Find where the given text appears and provide that cell's center as (X, Y) coordinate. 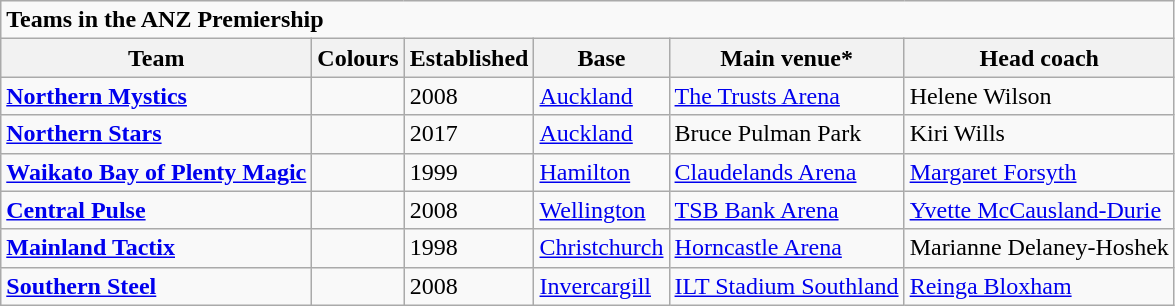
Teams in the ANZ Premiership (588, 20)
1999 (469, 172)
Mainland Tactix (156, 248)
Northern Mystics (156, 96)
Horncastle Arena (786, 248)
Northern Stars (156, 134)
Central Pulse (156, 210)
ILT Stadium Southland (786, 286)
TSB Bank Arena (786, 210)
Main venue* (786, 58)
Yvette McCausland-Durie (1039, 210)
2017 (469, 134)
The Trusts Arena (786, 96)
Margaret Forsyth (1039, 172)
Waikato Bay of Plenty Magic (156, 172)
Hamilton (602, 172)
Christchurch (602, 248)
Team (156, 58)
Wellington (602, 210)
Southern Steel (156, 286)
Invercargill (602, 286)
Claudelands Arena (786, 172)
Kiri Wills (1039, 134)
Marianne Delaney-Hoshek (1039, 248)
Bruce Pulman Park (786, 134)
Colours (358, 58)
Head coach (1039, 58)
Base (602, 58)
Established (469, 58)
1998 (469, 248)
Reinga Bloxham (1039, 286)
Helene Wilson (1039, 96)
